Scan for the cell matching the given text and deliver its [x, y] coordinate at center. 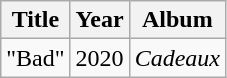
"Bad" [36, 58]
2020 [100, 58]
Album [177, 20]
Title [36, 20]
Cadeaux [177, 58]
Year [100, 20]
